Detect which cell encompasses the target text, then output its (x, y) center coordinate. 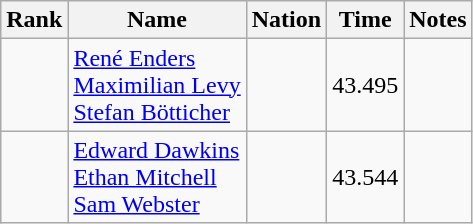
Nation (286, 20)
Rank (34, 20)
Notes (438, 20)
Edward DawkinsEthan MitchellSam Webster (157, 177)
43.495 (366, 85)
43.544 (366, 177)
René EndersMaximilian LevyStefan Bötticher (157, 85)
Name (157, 20)
Time (366, 20)
